Locate the cell with the specified text and output its [X, Y] center coordinate. 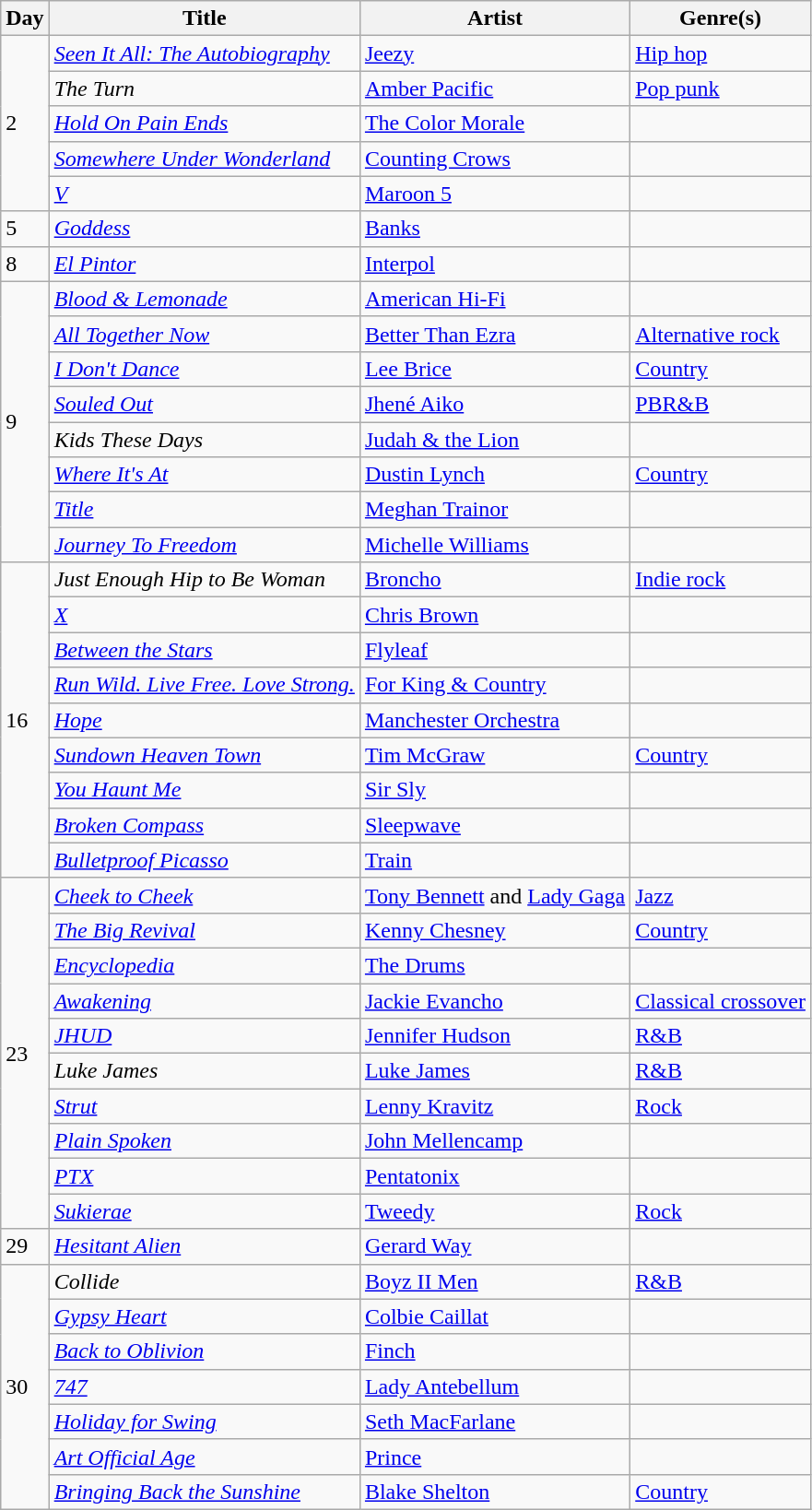
Lee Brice [494, 369]
PTX [205, 1176]
All Together Now [205, 334]
Dustin Lynch [494, 475]
Broken Compass [205, 825]
Colbie Caillat [494, 1316]
Jeezy [494, 53]
Genre(s) [721, 18]
The Big Revival [205, 930]
Run Wild. Live Free. Love Strong. [205, 685]
Back to Oblivion [205, 1351]
Indie rock [721, 580]
Bringing Back the Sunshine [205, 1492]
Boyz II Men [494, 1281]
Jhené Aiko [494, 404]
Blood & Lemonade [205, 299]
Souled Out [205, 404]
Judah & the Lion [494, 440]
Jackie Evancho [494, 1000]
I Don't Dance [205, 369]
Hope [205, 720]
Lady Antebellum [494, 1386]
Blake Shelton [494, 1492]
Chris Brown [494, 615]
Day [25, 18]
Journey To Freedom [205, 545]
Meghan Trainor [494, 510]
23 [25, 1053]
Hip hop [721, 53]
You Haunt Me [205, 790]
Strut [205, 1106]
Hold On Pain Ends [205, 124]
Amber Pacific [494, 88]
16 [25, 721]
Cheek to Cheek [205, 895]
Train [494, 860]
Sleepwave [494, 825]
John Mellencamp [494, 1141]
Sukierae [205, 1211]
8 [25, 264]
29 [25, 1246]
Interpol [494, 264]
Broncho [494, 580]
Jennifer Hudson [494, 1036]
Alternative rock [721, 334]
Michelle Williams [494, 545]
Seth MacFarlane [494, 1422]
JHUD [205, 1036]
American Hi-Fi [494, 299]
Prince [494, 1457]
For King & Country [494, 685]
Artist [494, 18]
Tim McGraw [494, 755]
Classical crossover [721, 1000]
El Pintor [205, 264]
The Drums [494, 965]
Maroon 5 [494, 194]
Bulletproof Picasso [205, 860]
2 [25, 124]
Collide [205, 1281]
Gypsy Heart [205, 1316]
747 [205, 1386]
Holiday for Swing [205, 1422]
The Turn [205, 88]
Jazz [721, 895]
Awakening [205, 1000]
Kenny Chesney [494, 930]
The Color Morale [494, 124]
Kids These Days [205, 440]
Seen It All: The Autobiography [205, 53]
Pentatonix [494, 1176]
Lenny Kravitz [494, 1106]
Just Enough Hip to Be Woman [205, 580]
Somewhere Under Wonderland [205, 159]
Between the Stars [205, 650]
30 [25, 1386]
Where It's At [205, 475]
Finch [494, 1351]
Sir Sly [494, 790]
PBR&B [721, 404]
Manchester Orchestra [494, 720]
Tweedy [494, 1211]
Tony Bennett and Lady Gaga [494, 895]
V [205, 194]
5 [25, 229]
Art Official Age [205, 1457]
Plain Spoken [205, 1141]
X [205, 615]
Gerard Way [494, 1246]
Hesitant Alien [205, 1246]
Encyclopedia [205, 965]
Goddess [205, 229]
Banks [494, 229]
Counting Crows [494, 159]
Sundown Heaven Town [205, 755]
Better Than Ezra [494, 334]
9 [25, 421]
Flyleaf [494, 650]
Pop punk [721, 88]
